Output the [X, Y] coordinate of the center of the cell containing the given text.  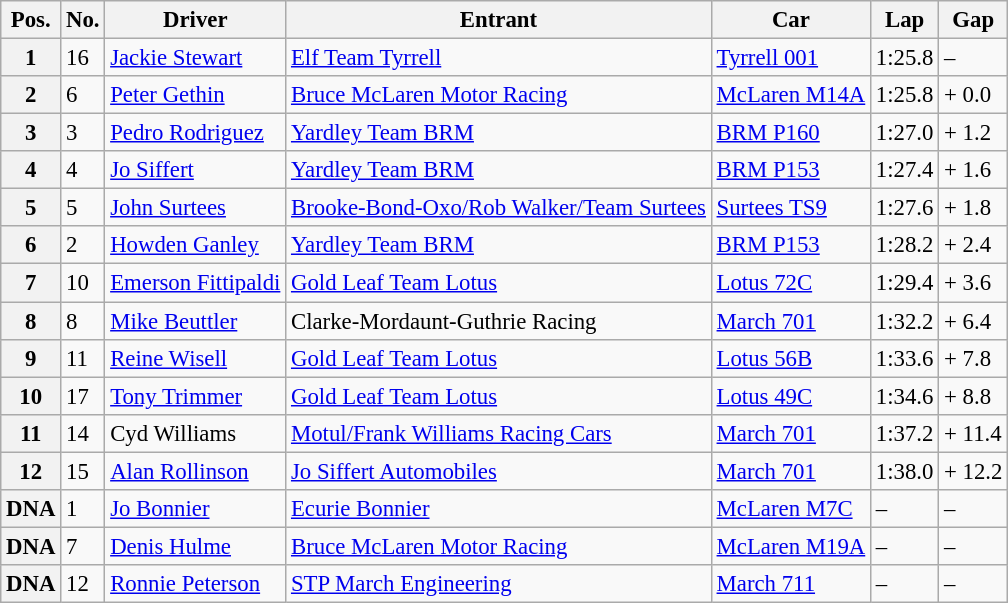
Tyrrell 001 [790, 58]
1:28.2 [905, 245]
1:33.6 [905, 358]
14 [83, 433]
1:27.0 [905, 133]
+ 1.8 [974, 208]
+ 12.2 [974, 471]
+ 7.8 [974, 358]
Denis Hulme [196, 546]
No. [83, 20]
Ecurie Bonnier [499, 509]
Motul/Frank Williams Racing Cars [499, 433]
Peter Gethin [196, 95]
Jackie Stewart [196, 58]
McLaren M14A [790, 95]
Howden Ganley [196, 245]
BRM P160 [790, 133]
Car [790, 20]
1:38.0 [905, 471]
John Surtees [196, 208]
9 [31, 358]
Mike Beuttler [196, 321]
+ 2.4 [974, 245]
1:27.6 [905, 208]
Jo Siffert [196, 170]
16 [83, 58]
Gap [974, 20]
Lap [905, 20]
Tony Trimmer [196, 396]
Jo Bonnier [196, 509]
Clarke-Mordaunt-Guthrie Racing [499, 321]
McLaren M19A [790, 546]
1:32.2 [905, 321]
McLaren M7C [790, 509]
Pos. [31, 20]
17 [83, 396]
Lotus 56B [790, 358]
1:37.2 [905, 433]
Alan Rollinson [196, 471]
Ronnie Peterson [196, 584]
Surtees TS9 [790, 208]
Driver [196, 20]
1:29.4 [905, 283]
Pedro Rodriguez [196, 133]
Elf Team Tyrrell [499, 58]
15 [83, 471]
Jo Siffert Automobiles [499, 471]
+ 11.4 [974, 433]
1:34.6 [905, 396]
+ 1.6 [974, 170]
Brooke-Bond-Oxo/Rob Walker/Team Surtees [499, 208]
+ 1.2 [974, 133]
1:27.4 [905, 170]
Lotus 72C [790, 283]
March 711 [790, 584]
Reine Wisell [196, 358]
+ 6.4 [974, 321]
+ 8.8 [974, 396]
Lotus 49C [790, 396]
Entrant [499, 20]
Cyd Williams [196, 433]
Emerson Fittipaldi [196, 283]
+ 0.0 [974, 95]
STP March Engineering [499, 584]
+ 3.6 [974, 283]
